From the cell containing the given text, extract its center point as [X, Y] coordinate. 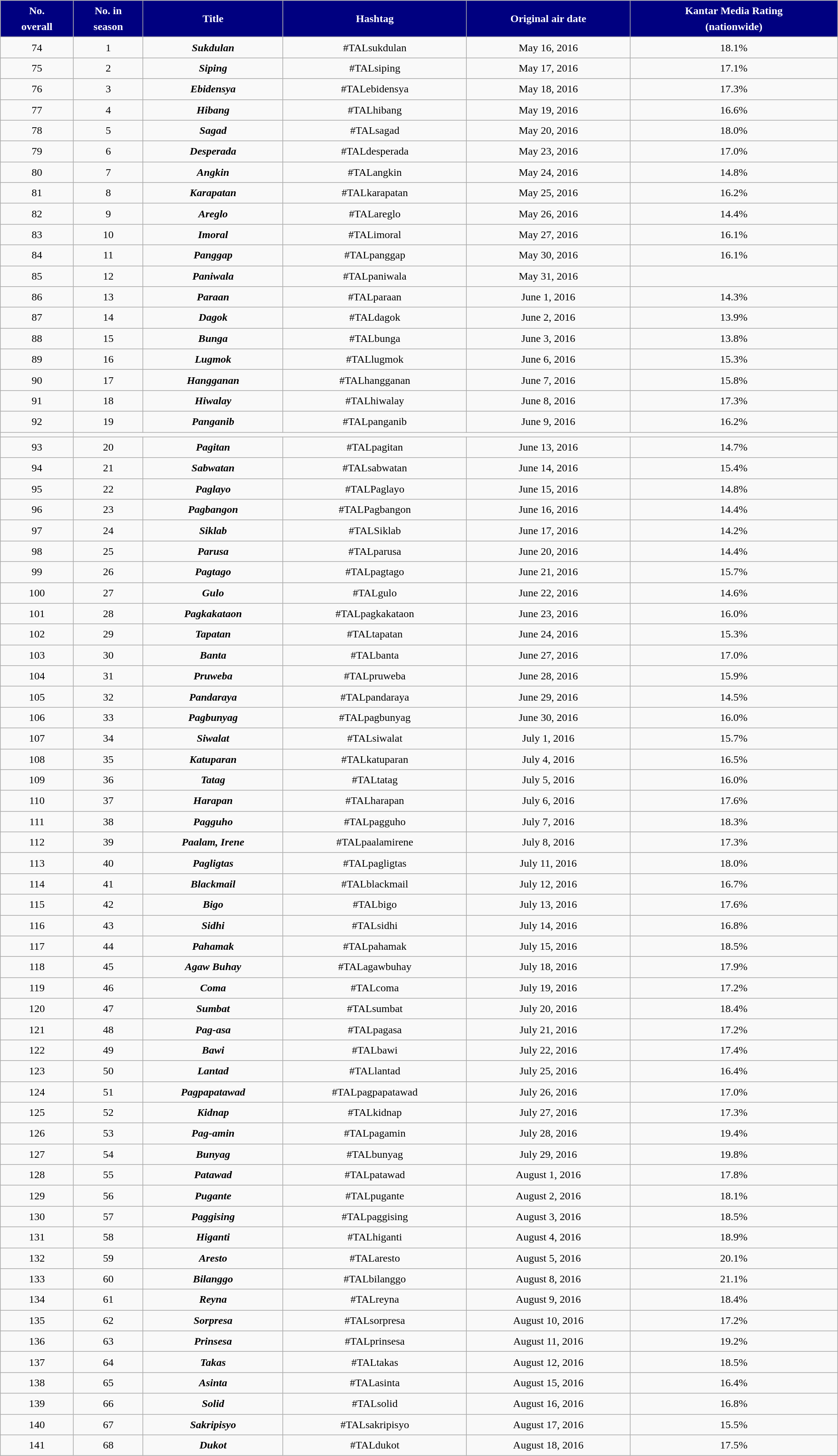
110 [37, 800]
131 [37, 1237]
103 [37, 656]
Kantar Media Rating (nationwide) [734, 19]
89 [37, 360]
#TALkidnap [375, 1112]
Patawad [213, 1175]
#TALbawi [375, 1050]
57 [108, 1217]
#TALpahamak [375, 946]
Sukdulan [213, 48]
100 [37, 593]
116 [37, 926]
87 [37, 318]
127 [37, 1154]
39 [108, 842]
15 [108, 338]
Hibang [213, 110]
July 29, 2016 [549, 1154]
82 [37, 214]
#TALlugmok [375, 360]
Sorpresa [213, 1321]
May 31, 2016 [549, 277]
June 1, 2016 [549, 297]
43 [108, 926]
18 [108, 401]
49 [108, 1050]
#TALharapan [375, 800]
Sakripisyo [213, 1424]
99 [37, 572]
54 [108, 1154]
23 [108, 510]
19 [108, 421]
56 [108, 1195]
86 [37, 297]
Bunyag [213, 1154]
117 [37, 946]
27 [108, 593]
Sagad [213, 131]
June 29, 2016 [549, 697]
88 [37, 338]
#TALlantad [375, 1071]
#TALpaggising [375, 1217]
44 [108, 946]
July 7, 2016 [549, 822]
June 8, 2016 [549, 401]
July 18, 2016 [549, 967]
#TALpagamin [375, 1134]
August 16, 2016 [549, 1404]
#TALangkin [375, 172]
#TALgulo [375, 593]
July 4, 2016 [549, 759]
#TALpruweba [375, 676]
#TALPagbangon [375, 510]
21 [108, 468]
24 [108, 530]
Sabwatan [213, 468]
May 27, 2016 [549, 234]
#TALpagligtas [375, 863]
135 [37, 1321]
#TALpaniwala [375, 277]
19.2% [734, 1341]
13.9% [734, 318]
78 [37, 131]
#TALsolid [375, 1404]
#TALpugante [375, 1195]
Lugmok [213, 360]
17.9% [734, 967]
16 [108, 360]
Sumbat [213, 1009]
Pahamak [213, 946]
Areglo [213, 214]
75 [37, 68]
Katuparan [213, 759]
June 27, 2016 [549, 656]
133 [37, 1279]
90 [37, 380]
Pagtago [213, 572]
17.4% [734, 1050]
#TALhiganti [375, 1237]
46 [108, 988]
#TALpagbunyag [375, 717]
Bunga [213, 338]
96 [37, 510]
May 23, 2016 [549, 151]
47 [108, 1009]
61 [108, 1300]
18.9% [734, 1237]
Siklab [213, 530]
52 [108, 1112]
139 [37, 1404]
June 28, 2016 [549, 676]
#TALsabwatan [375, 468]
79 [37, 151]
Pagitan [213, 447]
May 24, 2016 [549, 172]
Harapan [213, 800]
#TALebidensya [375, 89]
Tatag [213, 780]
16.7% [734, 883]
84 [37, 255]
Pagguho [213, 822]
#TALimoral [375, 234]
118 [37, 967]
August 5, 2016 [549, 1258]
July 6, 2016 [549, 800]
21.1% [734, 1279]
Original air date [549, 19]
15.4% [734, 468]
Bawi [213, 1050]
#TALaresto [375, 1258]
#TALsagad [375, 131]
Title [213, 19]
19.8% [734, 1154]
77 [37, 110]
129 [37, 1195]
#TALtapatan [375, 634]
Hashtag [375, 19]
June 15, 2016 [549, 489]
Prinsesa [213, 1341]
Pagbangon [213, 510]
Angkin [213, 172]
June 14, 2016 [549, 468]
July 25, 2016 [549, 1071]
94 [37, 468]
June 16, 2016 [549, 510]
48 [108, 1029]
17.1% [734, 68]
July 12, 2016 [549, 883]
August 15, 2016 [549, 1383]
40 [108, 863]
15.5% [734, 1424]
85 [37, 277]
Desperada [213, 151]
134 [37, 1300]
36 [108, 780]
Imoral [213, 234]
13 [108, 297]
Parusa [213, 551]
July 21, 2016 [549, 1029]
Tapatan [213, 634]
109 [37, 780]
64 [108, 1362]
76 [37, 89]
Pagkakataon [213, 614]
83 [37, 234]
98 [37, 551]
Blackmail [213, 883]
2 [108, 68]
#TALagawbuhay [375, 967]
#TALhangganan [375, 380]
3 [108, 89]
Lantad [213, 1071]
25 [108, 551]
123 [37, 1071]
#TALpanggap [375, 255]
66 [108, 1404]
May 19, 2016 [549, 110]
#TALPaglayo [375, 489]
Karapatan [213, 193]
#TALparusa [375, 551]
105 [37, 697]
Aresto [213, 1258]
#TALpagasa [375, 1029]
#TALkatuparan [375, 759]
#TALpanganib [375, 421]
July 26, 2016 [549, 1092]
#TALsakripisyo [375, 1424]
125 [37, 1112]
63 [108, 1341]
July 13, 2016 [549, 905]
112 [37, 842]
8 [108, 193]
111 [37, 822]
65 [108, 1383]
Solid [213, 1404]
59 [108, 1258]
28 [108, 614]
Siwalat [213, 739]
June 20, 2016 [549, 551]
May 30, 2016 [549, 255]
114 [37, 883]
136 [37, 1341]
18.3% [734, 822]
#TALprinsesa [375, 1341]
120 [37, 1009]
#TALpandaraya [375, 697]
35 [108, 759]
19.4% [734, 1134]
#TALdukot [375, 1445]
June 13, 2016 [549, 447]
#TALsumbat [375, 1009]
Higanti [213, 1237]
Panganib [213, 421]
58 [108, 1237]
29 [108, 634]
#TALasinta [375, 1383]
74 [37, 48]
July 5, 2016 [549, 780]
80 [37, 172]
53 [108, 1134]
June 6, 2016 [549, 360]
115 [37, 905]
June 17, 2016 [549, 530]
30 [108, 656]
August 18, 2016 [549, 1445]
Paalam, Irene [213, 842]
14.3% [734, 297]
#TALsiping [375, 68]
91 [37, 401]
Hiwalay [213, 401]
42 [108, 905]
Panggap [213, 255]
#TALtatag [375, 780]
#TALpagpapatawad [375, 1092]
Pruweba [213, 676]
June 9, 2016 [549, 421]
32 [108, 697]
#TALblackmail [375, 883]
119 [37, 988]
Bigo [213, 905]
4 [108, 110]
14.2% [734, 530]
August 17, 2016 [549, 1424]
July 19, 2016 [549, 988]
50 [108, 1071]
81 [37, 193]
121 [37, 1029]
34 [108, 739]
141 [37, 1445]
June 3, 2016 [549, 338]
Pag-amin [213, 1134]
31 [108, 676]
#TALsukdulan [375, 48]
95 [37, 489]
Pandaraya [213, 697]
July 1, 2016 [549, 739]
106 [37, 717]
55 [108, 1175]
Dagok [213, 318]
Gulo [213, 593]
#TALpagitan [375, 447]
#TALpagkakataon [375, 614]
#TALhibang [375, 110]
Paniwala [213, 277]
August 2, 2016 [549, 1195]
May 25, 2016 [549, 193]
67 [108, 1424]
138 [37, 1383]
#TALtakas [375, 1362]
7 [108, 172]
#TALbanta [375, 656]
May 20, 2016 [549, 131]
33 [108, 717]
Agaw Buhay [213, 967]
July 11, 2016 [549, 863]
14 [108, 318]
12 [108, 277]
60 [108, 1279]
Pag-asa [213, 1029]
17 [108, 380]
130 [37, 1217]
July 8, 2016 [549, 842]
#TALbilanggo [375, 1279]
26 [108, 572]
#TALpagtago [375, 572]
August 10, 2016 [549, 1321]
1 [108, 48]
92 [37, 421]
June 21, 2016 [549, 572]
10 [108, 234]
#TALpaalamirene [375, 842]
June 22, 2016 [549, 593]
9 [108, 214]
Pagligtas [213, 863]
41 [108, 883]
5 [108, 131]
107 [37, 739]
51 [108, 1092]
93 [37, 447]
July 14, 2016 [549, 926]
122 [37, 1050]
#TALdagok [375, 318]
#TALparaan [375, 297]
June 23, 2016 [549, 614]
#TALbigo [375, 905]
May 26, 2016 [549, 214]
#TALsorpresa [375, 1321]
16.6% [734, 110]
20.1% [734, 1258]
113 [37, 863]
38 [108, 822]
August 8, 2016 [549, 1279]
20 [108, 447]
July 20, 2016 [549, 1009]
June 2, 2016 [549, 318]
June 24, 2016 [549, 634]
Pugante [213, 1195]
14.5% [734, 697]
#TALpatawad [375, 1175]
No.overall [37, 19]
Dukot [213, 1445]
15.9% [734, 676]
June 30, 2016 [549, 717]
13.8% [734, 338]
August 4, 2016 [549, 1237]
97 [37, 530]
August 1, 2016 [549, 1175]
July 22, 2016 [549, 1050]
16.5% [734, 759]
22 [108, 489]
May 16, 2016 [549, 48]
#TALpagguho [375, 822]
108 [37, 759]
14.7% [734, 447]
Asinta [213, 1383]
68 [108, 1445]
#TALhiwalay [375, 401]
137 [37, 1362]
124 [37, 1092]
Sidhi [213, 926]
132 [37, 1258]
July 28, 2016 [549, 1134]
126 [37, 1134]
#TALbunga [375, 338]
101 [37, 614]
17.5% [734, 1445]
104 [37, 676]
Banta [213, 656]
#TALareglo [375, 214]
Ebidensya [213, 89]
#TALbunyag [375, 1154]
17.8% [734, 1175]
15.8% [734, 380]
#TALreyna [375, 1300]
August 12, 2016 [549, 1362]
Pagpapatawad [213, 1092]
August 11, 2016 [549, 1341]
#TALsiwalat [375, 739]
May 17, 2016 [549, 68]
Siping [213, 68]
No. inseason [108, 19]
62 [108, 1321]
Paglayo [213, 489]
45 [108, 967]
#TALsidhi [375, 926]
Hangganan [213, 380]
Takas [213, 1362]
6 [108, 151]
Kidnap [213, 1112]
July 15, 2016 [549, 946]
Paggising [213, 1217]
14.6% [734, 593]
#TALkarapatan [375, 193]
Paraan [213, 297]
#TALSiklab [375, 530]
37 [108, 800]
102 [37, 634]
#TALcoma [375, 988]
Coma [213, 988]
Reyna [213, 1300]
128 [37, 1175]
#TALdesperada [375, 151]
May 18, 2016 [549, 89]
August 9, 2016 [549, 1300]
11 [108, 255]
August 3, 2016 [549, 1217]
140 [37, 1424]
Bilanggo [213, 1279]
June 7, 2016 [549, 380]
July 27, 2016 [549, 1112]
Pagbunyag [213, 717]
